Identify which cell holds the provided text, then report its (x, y) central coordinate. 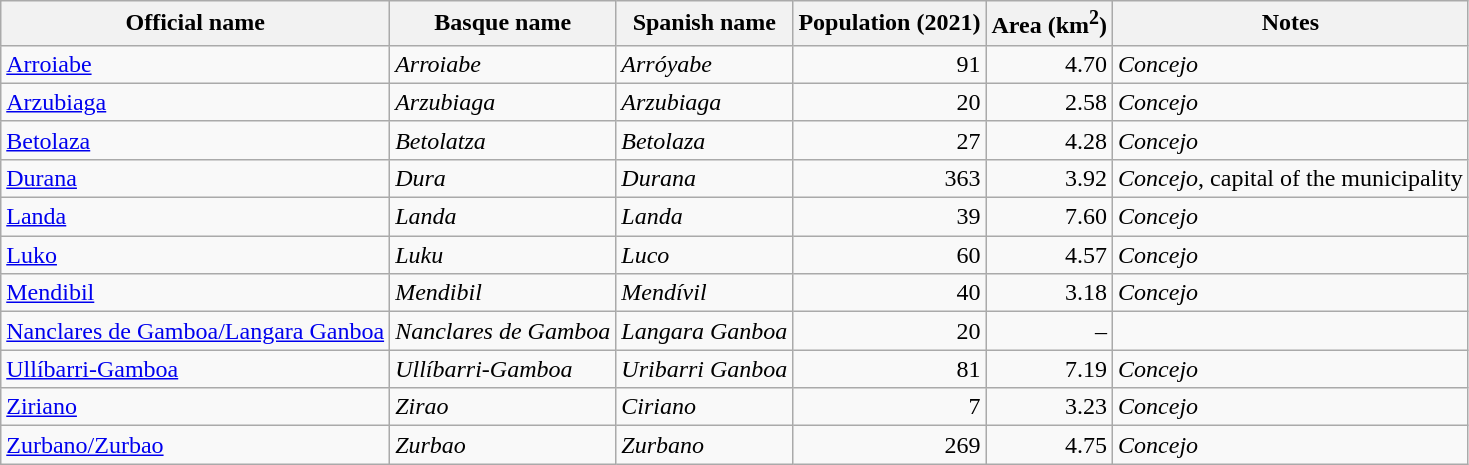
Uribarri Ganboa (704, 369)
91 (890, 64)
Langara Ganboa (704, 331)
Luko (196, 255)
Ziriano (196, 407)
Dura (503, 178)
Nanclares de Gamboa/Langara Ganboa (196, 331)
Notes (1291, 24)
60 (890, 255)
2.58 (1050, 102)
363 (890, 178)
4.57 (1050, 255)
7 (890, 407)
– (1050, 331)
Ciriano (704, 407)
3.92 (1050, 178)
Zirao (503, 407)
Zurbano (704, 445)
81 (890, 369)
4.28 (1050, 140)
7.19 (1050, 369)
4.75 (1050, 445)
40 (890, 293)
Zurbao (503, 445)
Luco (704, 255)
Arróyabe (704, 64)
7.60 (1050, 217)
Nanclares de Gamboa (503, 331)
Betolatza (503, 140)
Zurbano/Zurbao (196, 445)
Spanish name (704, 24)
39 (890, 217)
4.70 (1050, 64)
Population (2021) (890, 24)
3.23 (1050, 407)
Concejo, capital of the municipality (1291, 178)
269 (890, 445)
3.18 (1050, 293)
Official name (196, 24)
Area (km2) (1050, 24)
Luku (503, 255)
27 (890, 140)
Mendívil (704, 293)
Basque name (503, 24)
